Find where the given text appears and provide that cell's center as (X, Y) coordinate. 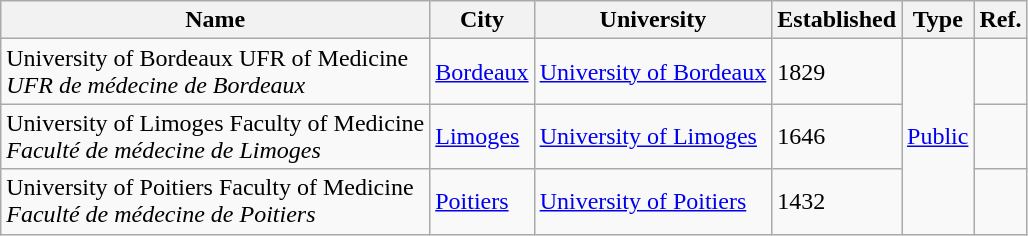
University of Limoges (653, 136)
University of Bordeaux UFR of MedicineUFR de médecine de Bordeaux (216, 72)
University of Bordeaux (653, 72)
Public (938, 136)
University of Limoges Faculty of MedicineFaculté de médecine de Limoges (216, 136)
1829 (837, 72)
University (653, 20)
Type (938, 20)
University of Poitiers (653, 202)
Bordeaux (482, 72)
1432 (837, 202)
Ref. (1000, 20)
Established (837, 20)
Name (216, 20)
Poitiers (482, 202)
University of Poitiers Faculty of MedicineFaculté de médecine de Poitiers (216, 202)
Limoges (482, 136)
City (482, 20)
1646 (837, 136)
